Search for the cell housing the specified text and yield its [x, y] center coordinate. 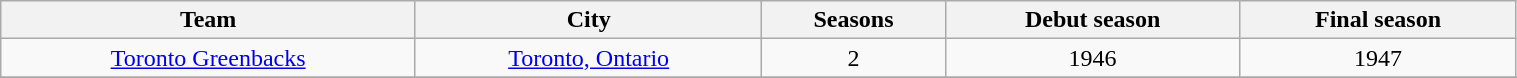
1946 [1092, 58]
City [588, 20]
Toronto Greenbacks [208, 58]
Seasons [854, 20]
Team [208, 20]
1947 [1378, 58]
2 [854, 58]
Debut season [1092, 20]
Final season [1378, 20]
Toronto, Ontario [588, 58]
